Provide the (x, y) coordinate of the cell's center where the given text is located.  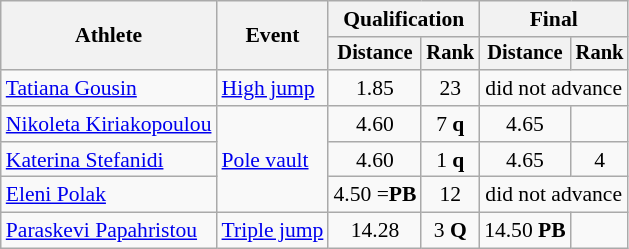
Tatiana Gousin (109, 88)
Final (554, 19)
14.28 (374, 231)
Triple jump (273, 231)
Paraskevi Papahristou (109, 231)
Eleni Polak (109, 195)
4.50 =PB (374, 195)
Event (273, 36)
High jump (273, 88)
Athlete (109, 36)
Nikoleta Kiriakopoulou (109, 124)
Katerina Stefanidi (109, 160)
1 q (450, 160)
3 Q (450, 231)
14.50 PB (525, 231)
1.85 (374, 88)
Pole vault (273, 160)
4 (600, 160)
7 q (450, 124)
23 (450, 88)
Qualification (404, 19)
12 (450, 195)
